Detect which cell encompasses the target text, then output its (X, Y) center coordinate. 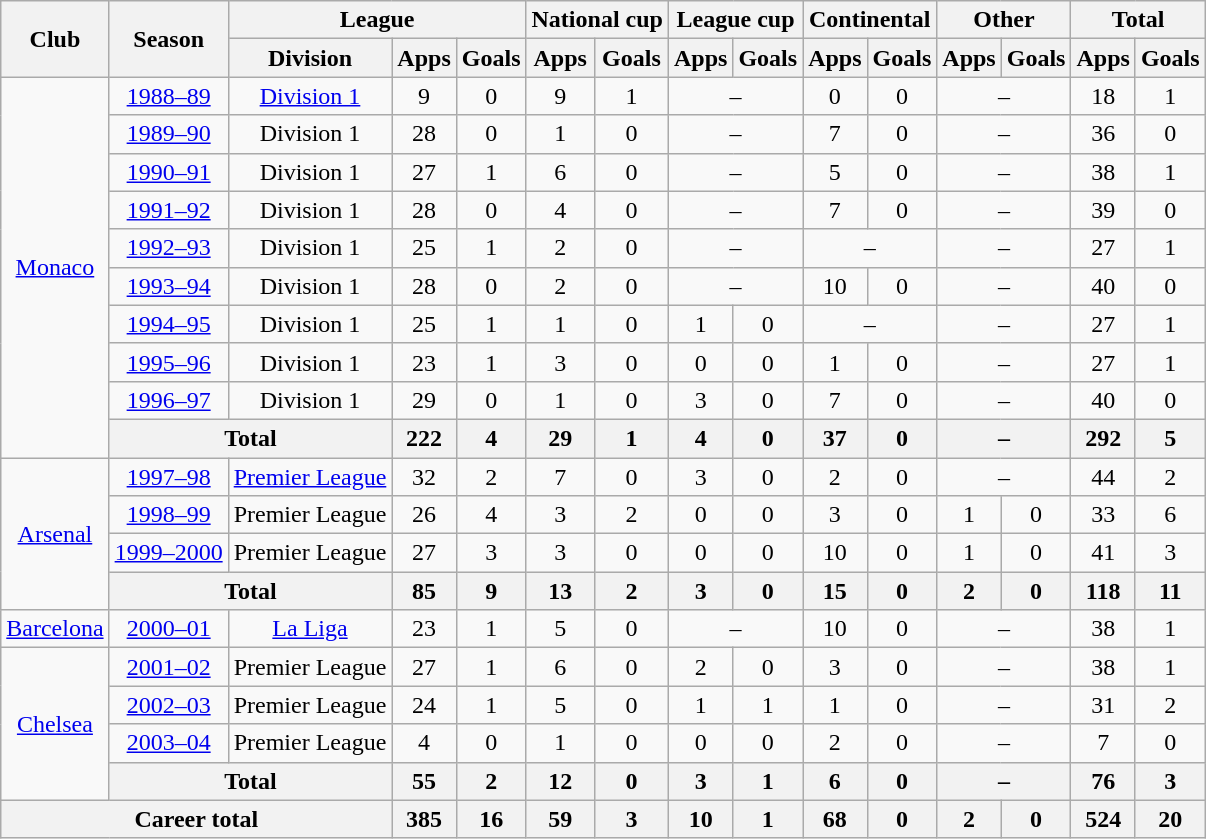
18 (1103, 96)
44 (1103, 477)
68 (835, 819)
Barcelona (55, 629)
41 (1103, 553)
24 (424, 705)
37 (835, 438)
12 (560, 781)
11 (1170, 591)
33 (1103, 515)
1996–97 (168, 400)
1998–99 (168, 515)
2003–04 (168, 743)
76 (1103, 781)
15 (835, 591)
Club (55, 39)
292 (1103, 438)
2000–01 (168, 629)
59 (560, 819)
20 (1170, 819)
1989–90 (168, 134)
1997–98 (168, 477)
36 (1103, 134)
National cup (597, 20)
Chelsea (55, 724)
524 (1103, 819)
Continental (870, 20)
Season (168, 39)
Other (1004, 20)
1999–2000 (168, 553)
39 (1103, 210)
La Liga (310, 629)
1988–89 (168, 96)
Arsenal (55, 534)
118 (1103, 591)
1991–92 (168, 210)
Monaco (55, 268)
16 (491, 819)
32 (424, 477)
1994–95 (168, 324)
League (377, 20)
222 (424, 438)
1990–91 (168, 172)
2002–03 (168, 705)
31 (1103, 705)
1995–96 (168, 362)
1992–93 (168, 248)
13 (560, 591)
85 (424, 591)
League cup (735, 20)
1993–94 (168, 286)
385 (424, 819)
Division (310, 58)
2001–02 (168, 667)
Career total (196, 819)
26 (424, 515)
55 (424, 781)
